Search for the cell housing the specified text and yield its [x, y] center coordinate. 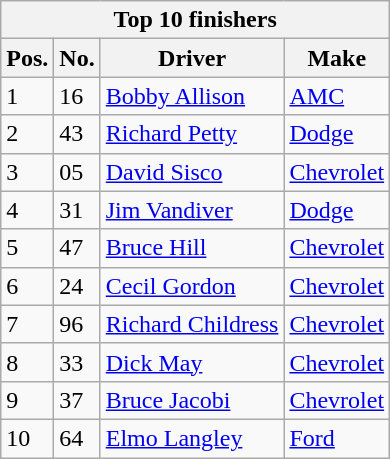
No. [77, 58]
6 [28, 286]
Bruce Jacobi [192, 400]
43 [77, 134]
24 [77, 286]
Richard Petty [192, 134]
Elmo Langley [192, 438]
Driver [192, 58]
Jim Vandiver [192, 210]
7 [28, 324]
AMC [337, 96]
8 [28, 362]
16 [77, 96]
10 [28, 438]
33 [77, 362]
Cecil Gordon [192, 286]
1 [28, 96]
Ford [337, 438]
Bruce Hill [192, 248]
Richard Childress [192, 324]
Make [337, 58]
Dick May [192, 362]
3 [28, 172]
31 [77, 210]
96 [77, 324]
47 [77, 248]
9 [28, 400]
2 [28, 134]
David Sisco [192, 172]
37 [77, 400]
Bobby Allison [192, 96]
Top 10 finishers [196, 20]
05 [77, 172]
Pos. [28, 58]
64 [77, 438]
5 [28, 248]
4 [28, 210]
